Determine the (X, Y) coordinate at the center of the cell enclosing the given text.  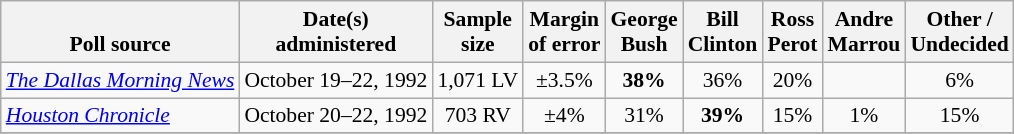
±4% (564, 116)
20% (792, 80)
Marginof error (564, 32)
Samplesize (478, 32)
Poll source (120, 32)
October 20–22, 1992 (336, 116)
The Dallas Morning News (120, 80)
703 RV (478, 116)
Date(s)administered (336, 32)
Other /Undecided (959, 32)
31% (644, 116)
BillClinton (723, 32)
1,071 LV (478, 80)
36% (723, 80)
RossPerot (792, 32)
AndreMarrou (864, 32)
Houston Chronicle (120, 116)
GeorgeBush (644, 32)
39% (723, 116)
October 19–22, 1992 (336, 80)
6% (959, 80)
±3.5% (564, 80)
38% (644, 80)
1% (864, 116)
